Find where the given text appears and provide that cell's center as [X, Y] coordinate. 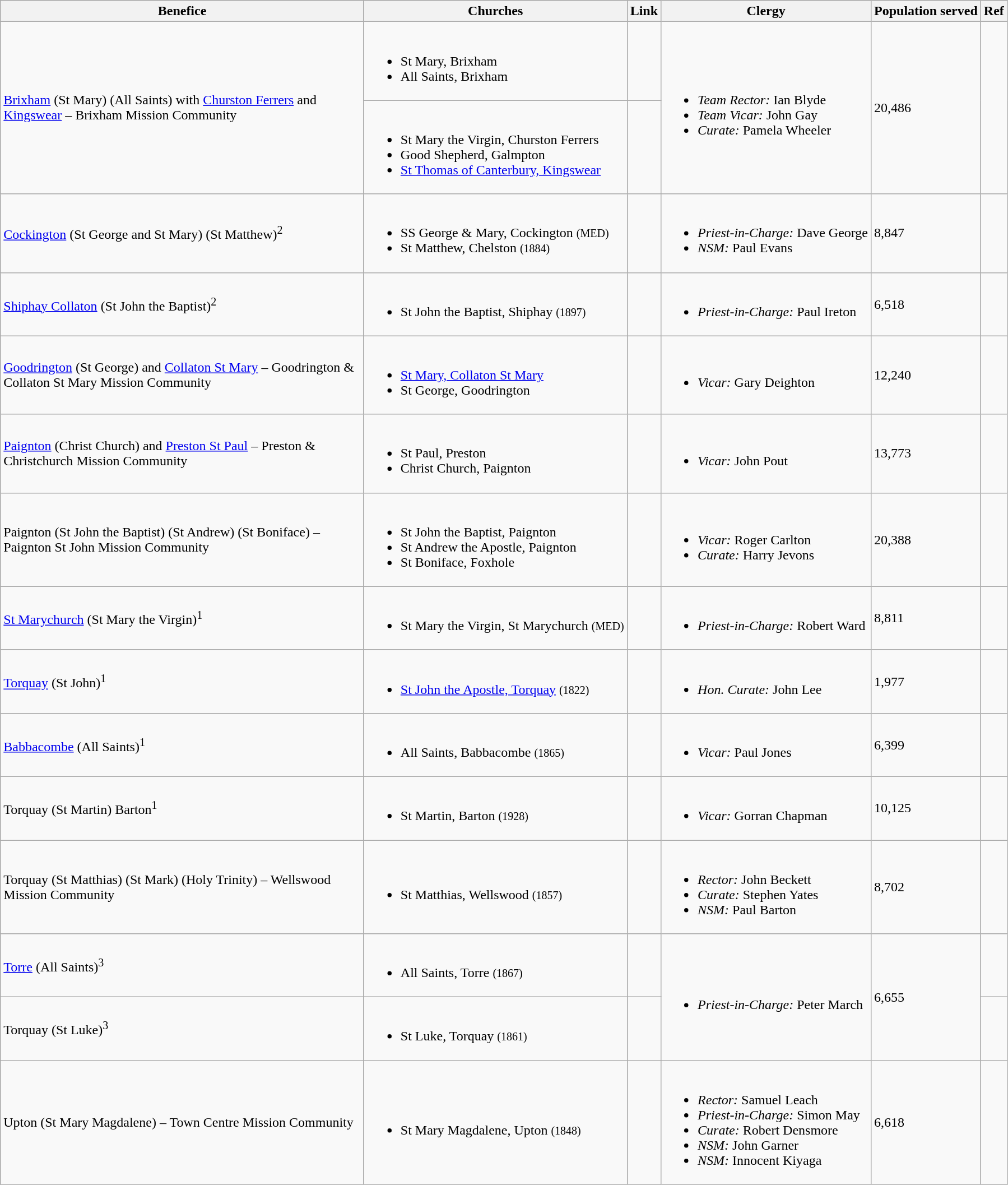
Goodrington (St George) and Collaton St Mary – Goodrington & Collaton St Mary Mission Community [183, 375]
Benefice [183, 11]
St Paul, PrestonChrist Church, Paignton [495, 453]
12,240 [926, 375]
Population served [926, 11]
Priest-in-Charge: Paul Ireton [767, 304]
Paignton (Christ Church) and Preston St Paul – Preston & Christchurch Mission Community [183, 453]
6,399 [926, 744]
Shiphay Collaton (St John the Baptist)2 [183, 304]
St Matthias, Wellswood (1857) [495, 887]
6,618 [926, 1122]
St Mary the Virgin, St Marychurch (MED) [495, 618]
Priest-in-Charge: Dave GeorgeNSM: Paul Evans [767, 233]
Vicar: Paul Jones [767, 744]
Torquay (St John)1 [183, 682]
St Luke, Torquay (1861) [495, 1029]
6,655 [926, 997]
St Martin, Barton (1928) [495, 808]
Ref [994, 11]
Torre (All Saints)3 [183, 965]
13,773 [926, 453]
Churches [495, 11]
Rector: John BeckettCurate: Stephen YatesNSM: Paul Barton [767, 887]
Clergy [767, 11]
St Mary, Collaton St MarySt George, Goodrington [495, 375]
St Marychurch (St Mary the Virgin)1 [183, 618]
8,702 [926, 887]
St John the Baptist, Shiphay (1897) [495, 304]
10,125 [926, 808]
8,811 [926, 618]
20,486 [926, 108]
St John the Apostle, Torquay (1822) [495, 682]
8,847 [926, 233]
Brixham (St Mary) (All Saints) with Churston Ferrers and Kingswear – Brixham Mission Community [183, 108]
St Mary, BrixhamAll Saints, Brixham [495, 61]
St John the Baptist, PaigntonSt Andrew the Apostle, PaigntonSt Boniface, Foxhole [495, 539]
Torquay (St Martin) Barton1 [183, 808]
SS George & Mary, Cockington (MED)St Matthew, Chelston (1884) [495, 233]
Rector: Samuel LeachPriest-in-Charge: Simon MayCurate: Robert DensmoreNSM: John GarnerNSM: Innocent Kiyaga [767, 1122]
Vicar: Roger CarltonCurate: Harry Jevons [767, 539]
Link [644, 11]
Upton (St Mary Magdalene) – Town Centre Mission Community [183, 1122]
Vicar: Gary Deighton [767, 375]
St Mary the Virgin, Churston FerrersGood Shepherd, GalmptonSt Thomas of Canterbury, Kingswear [495, 147]
Paignton (St John the Baptist) (St Andrew) (St Boniface) – Paignton St John Mission Community [183, 539]
6,518 [926, 304]
All Saints, Torre (1867) [495, 965]
Team Rector: Ian BlydeTeam Vicar: John GayCurate: Pamela Wheeler [767, 108]
All Saints, Babbacombe (1865) [495, 744]
Priest-in-Charge: Robert Ward [767, 618]
Cockington (St George and St Mary) (St Matthew)2 [183, 233]
Torquay (St Matthias) (St Mark) (Holy Trinity) – Wellswood Mission Community [183, 887]
Torquay (St Luke)3 [183, 1029]
Babbacombe (All Saints)1 [183, 744]
Vicar: Gorran Chapman [767, 808]
Priest-in-Charge: Peter March [767, 997]
Vicar: John Pout [767, 453]
St Mary Magdalene, Upton (1848) [495, 1122]
20,388 [926, 539]
1,977 [926, 682]
Hon. Curate: John Lee [767, 682]
